Return the [x, y] coordinate for the center point of the cell that contains the specified text.  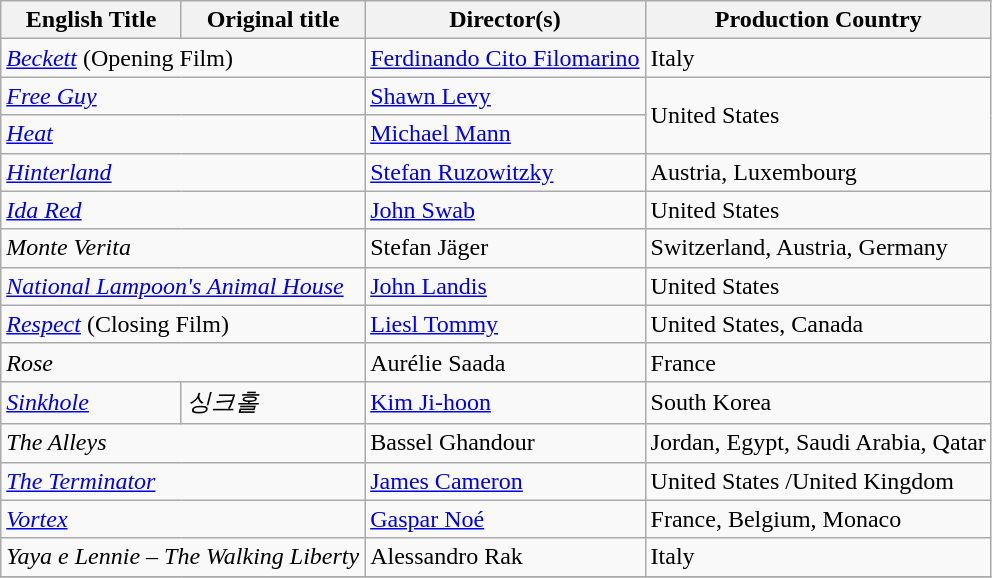
Stefan Jäger [505, 248]
Michael Mann [505, 134]
Monte Verita [183, 248]
Bassel Ghandour [505, 443]
Stefan Ruzowitzky [505, 172]
France, Belgium, Monaco [818, 519]
The Alleys [183, 443]
Original title [272, 20]
Liesl Tommy [505, 324]
Heat [183, 134]
Sinkhole [92, 402]
Switzerland, Austria, Germany [818, 248]
싱크홀 [272, 402]
United States /United Kingdom [818, 481]
Aurélie Saada [505, 362]
Alessandro Rak [505, 557]
Jordan, Egypt, Saudi Arabia, Qatar [818, 443]
The Terminator [183, 481]
Beckett (Opening Film) [183, 58]
Ferdinando Cito Filomarino [505, 58]
France [818, 362]
Gaspar Noé [505, 519]
South Korea [818, 402]
Yaya e Lennie – The Walking Liberty [183, 557]
National Lampoon's Animal House [183, 286]
Hinterland [183, 172]
United States, Canada [818, 324]
John Swab [505, 210]
Kim Ji-hoon [505, 402]
Free Guy [183, 96]
Ida Red [183, 210]
Production Country [818, 20]
English Title [92, 20]
John Landis [505, 286]
Rose [183, 362]
Shawn Levy [505, 96]
Austria, Luxembourg [818, 172]
Director(s) [505, 20]
Respect (Closing Film) [183, 324]
James Cameron [505, 481]
Vortex [183, 519]
